Return the (X, Y) coordinate for the center point of the cell that contains the specified text.  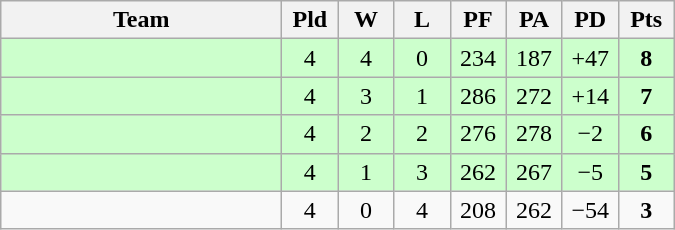
267 (534, 172)
PA (534, 20)
6 (646, 134)
5 (646, 172)
208 (478, 210)
276 (478, 134)
+47 (590, 58)
−5 (590, 172)
8 (646, 58)
Team (142, 20)
Pld (310, 20)
278 (534, 134)
W (366, 20)
Pts (646, 20)
PF (478, 20)
−54 (590, 210)
286 (478, 96)
234 (478, 58)
+14 (590, 96)
272 (534, 96)
L (422, 20)
PD (590, 20)
−2 (590, 134)
7 (646, 96)
187 (534, 58)
